Pinpoint the cell where the given text exists, returning its (X, Y) midpoint coordinate. 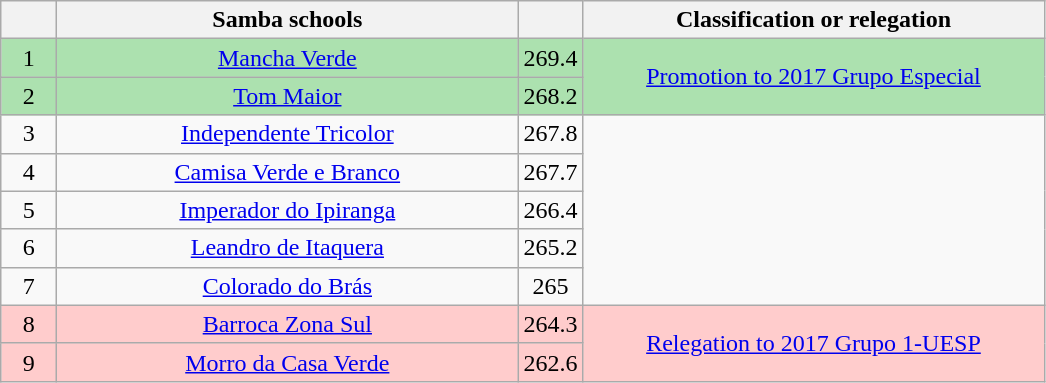
Mancha Verde (288, 58)
4 (29, 172)
5 (29, 210)
Classification or relegation (814, 20)
3 (29, 134)
268.2 (550, 96)
267.8 (550, 134)
Barroca Zona Sul (288, 324)
262.6 (550, 362)
Morro da Casa Verde (288, 362)
9 (29, 362)
265.2 (550, 248)
2 (29, 96)
267.7 (550, 172)
Relegation to 2017 Grupo 1-UESP (814, 343)
Imperador do Ipiranga (288, 210)
8 (29, 324)
Tom Maior (288, 96)
266.4 (550, 210)
269.4 (550, 58)
264.3 (550, 324)
Promotion to 2017 Grupo Especial (814, 77)
Independente Tricolor (288, 134)
1 (29, 58)
Colorado do Brás (288, 286)
265 (550, 286)
6 (29, 248)
Leandro de Itaquera (288, 248)
7 (29, 286)
Camisa Verde e Branco (288, 172)
Samba schools (288, 20)
